Identify which cell holds the provided text, then report its [x, y] central coordinate. 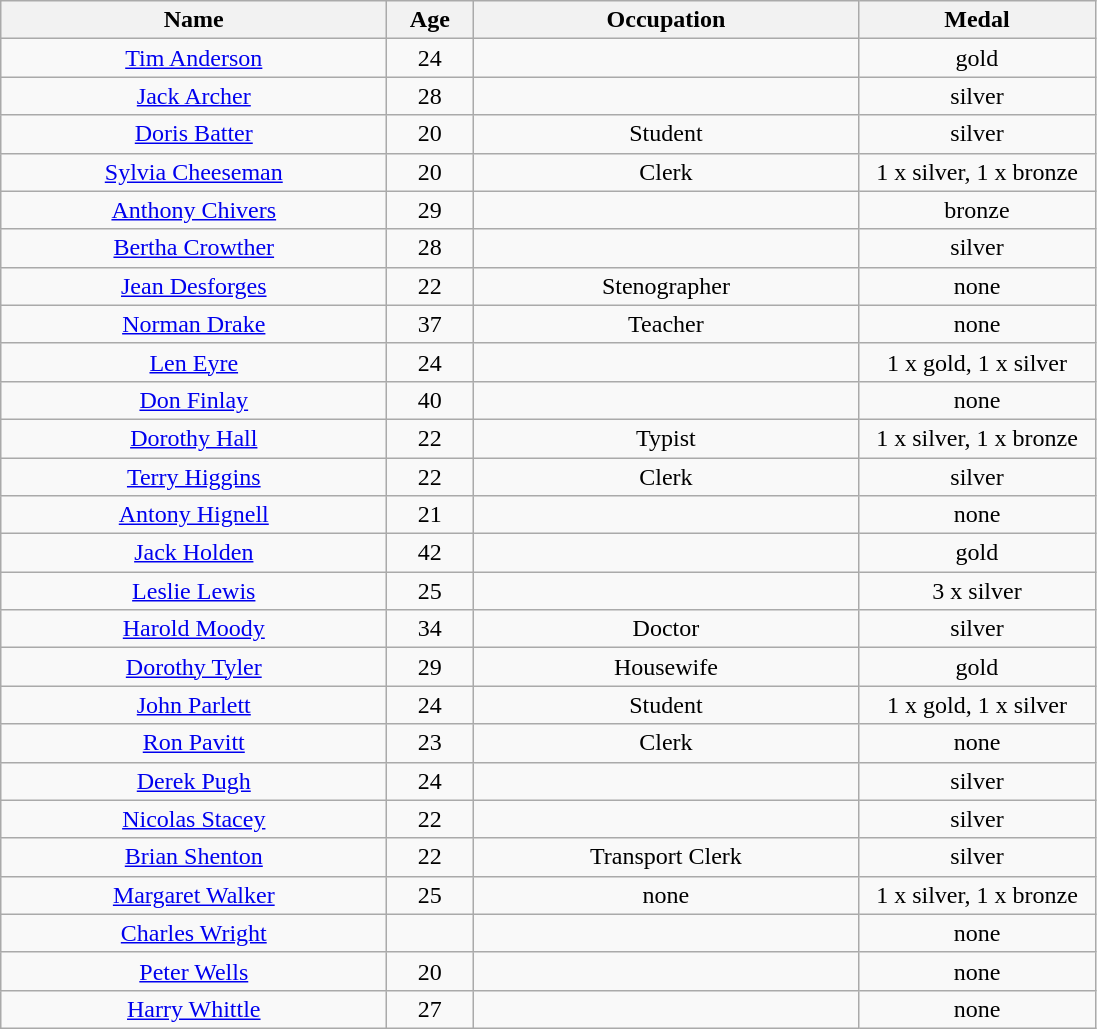
Doctor [666, 629]
Doris Batter [194, 134]
Len Eyre [194, 362]
27 [430, 1009]
Ron Pavitt [194, 743]
bronze [977, 210]
Peter Wells [194, 971]
Leslie Lewis [194, 591]
Brian Shenton [194, 857]
Derek Pugh [194, 781]
Tim Anderson [194, 58]
Age [430, 20]
23 [430, 743]
Dorothy Hall [194, 438]
Jean Desforges [194, 286]
Jack Holden [194, 553]
Antony Hignell [194, 515]
Jack Archer [194, 96]
40 [430, 400]
Occupation [666, 20]
Harry Whittle [194, 1009]
Medal [977, 20]
21 [430, 515]
Sylvia Cheeseman [194, 172]
Dorothy Tyler [194, 667]
Margaret Walker [194, 895]
Norman Drake [194, 324]
Name [194, 20]
Charles Wright [194, 933]
Bertha Crowther [194, 248]
Harold Moody [194, 629]
Terry Higgins [194, 477]
John Parlett [194, 705]
3 x silver [977, 591]
37 [430, 324]
Teacher [666, 324]
Stenographer [666, 286]
42 [430, 553]
Housewife [666, 667]
Transport Clerk [666, 857]
Typist [666, 438]
34 [430, 629]
Nicolas Stacey [194, 819]
Anthony Chivers [194, 210]
Don Finlay [194, 400]
